Search for the cell housing the specified text and yield its (x, y) center coordinate. 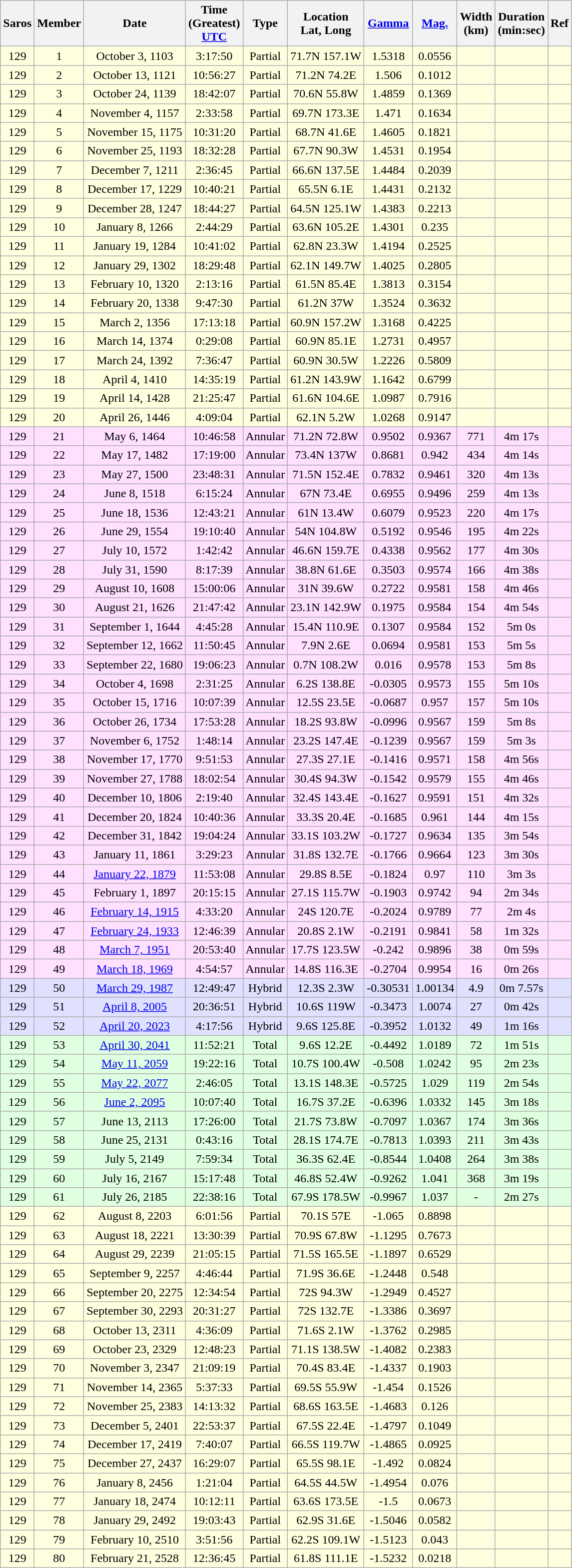
June 13, 2113 (135, 1121)
18:29:48 (214, 265)
10:07:39 (214, 703)
0.2722 (389, 589)
4m 15s (522, 816)
0.0925 (435, 1444)
73 (59, 1425)
0.1975 (389, 608)
21:25:47 (214, 398)
July 10, 1572 (135, 550)
6.2S 138.8E (326, 684)
27.1S 115.7W (326, 893)
110 (476, 874)
0.7916 (435, 398)
0.9502 (389, 436)
71.6S 2.1W (326, 1330)
- (476, 1197)
72S 132.7E (326, 1311)
August 29, 2239 (135, 1254)
95 (476, 1064)
62.1N 5.2W (326, 417)
75 (59, 1463)
October 13, 2311 (135, 1330)
1.0268 (389, 417)
4m 22s (522, 531)
31.8S 132.7E (326, 854)
Ref (560, 23)
11 (59, 246)
3 (59, 94)
0.2525 (435, 246)
February 21, 2528 (135, 1559)
September 20, 2275 (135, 1292)
1.4859 (389, 94)
-1.5123 (389, 1540)
2m 27s (522, 1197)
May 22, 2077 (135, 1083)
0.4957 (435, 341)
16:29:07 (214, 1463)
January 29, 2492 (135, 1521)
135 (476, 835)
January 22, 1879 (135, 874)
71.7N 157.1W (326, 56)
30.4S 94.3W (326, 779)
31 (59, 627)
6:15:24 (214, 493)
November 27, 1788 (135, 779)
19:10:40 (214, 531)
18:02:54 (214, 779)
March 2, 1356 (135, 322)
18:32:28 (214, 151)
-1.2448 (389, 1273)
5 (59, 132)
October 26, 1734 (135, 722)
46.6N 159.7E (326, 550)
18:44:27 (214, 208)
62.9S 31.6E (326, 1521)
12.5S 23.5E (326, 703)
71.2N 72.8W (326, 436)
0m 59s (522, 950)
0.3154 (435, 284)
67 (59, 1311)
18 (59, 379)
20:36:51 (214, 1007)
10:07:40 (214, 1102)
10:12:11 (214, 1502)
10:46:58 (214, 436)
December 7, 1211 (135, 170)
0.4338 (389, 550)
78 (59, 1521)
23.1N 142.9W (326, 608)
Type (265, 23)
59 (59, 1159)
-0.5725 (389, 1083)
December 20, 1824 (135, 816)
70.4S 83.4E (326, 1368)
1.0332 (435, 1102)
29 (59, 589)
April 14, 1428 (135, 398)
17:13:18 (214, 322)
June 8, 1518 (135, 493)
66.6N 137.5E (326, 170)
0m 26s (522, 969)
0.9546 (435, 531)
-1.5046 (389, 1521)
2:36:45 (214, 170)
61 (59, 1197)
March 29, 1987 (135, 988)
April 8, 2005 (135, 1007)
1.0242 (435, 1064)
2 (59, 75)
42 (59, 835)
7:59:34 (214, 1159)
February 14, 1915 (135, 912)
14:35:19 (214, 379)
November 14, 2365 (135, 1387)
3m 54s (522, 835)
-0.2704 (389, 969)
April 30, 2041 (135, 1045)
39 (59, 779)
0.0218 (435, 1559)
67.5S 22.4E (326, 1425)
119 (476, 1083)
September 12, 1662 (135, 646)
April 4, 1410 (135, 379)
0.2805 (435, 265)
1.3168 (389, 322)
65.5S 98.1E (326, 1463)
3m 19s (522, 1178)
0.3503 (389, 569)
71.1S 138.5W (326, 1349)
74 (59, 1444)
19:04:24 (214, 835)
July 26, 2185 (135, 1197)
January 11, 1861 (135, 854)
22:38:16 (214, 1197)
-0.1903 (389, 893)
0.5809 (435, 360)
January 29, 1302 (135, 265)
12:46:39 (214, 931)
13 (59, 284)
0m 7.57s (522, 988)
0.4225 (435, 322)
0.2039 (435, 170)
28.1S 174.7E (326, 1140)
January 8, 1266 (135, 227)
-1.492 (389, 1463)
-1.4954 (389, 1483)
46 (59, 912)
23 (59, 474)
1 (59, 56)
-1.065 (389, 1216)
October 4, 1698 (135, 684)
-0.2191 (389, 931)
6:01:56 (214, 1216)
-1.4865 (389, 1444)
60.9N 157.2W (326, 322)
53 (59, 1045)
January 8, 2456 (135, 1483)
64.5S 44.5W (326, 1483)
-0.30531 (389, 988)
38.8N 61.6E (326, 569)
3m 30s (522, 854)
41 (59, 816)
0.6079 (389, 512)
0.2213 (435, 208)
12:49:47 (214, 988)
145 (476, 1102)
December 27, 2437 (135, 1463)
80 (59, 1559)
December 31, 1842 (135, 835)
63.6N 105.2E (326, 227)
3m 43s (522, 1140)
28 (59, 569)
34 (59, 684)
1.0987 (389, 398)
12.3S 2.3W (326, 988)
9.6S 12.2E (326, 1045)
June 18, 1536 (135, 512)
1.2226 (389, 360)
1.3524 (389, 303)
144 (476, 816)
20 (59, 417)
195 (476, 531)
November 25, 1193 (135, 151)
76 (59, 1483)
65.5N 6.1E (326, 189)
1.0408 (435, 1159)
0.2383 (435, 1349)
1.0074 (435, 1007)
-0.7813 (389, 1140)
0.7832 (389, 474)
771 (476, 436)
2m 23s (522, 1064)
21 (59, 436)
1.4194 (389, 246)
17:19:00 (214, 455)
-0.3473 (389, 1007)
12:34:54 (214, 1292)
54N 104.8W (326, 531)
64 (59, 1254)
-1.3762 (389, 1330)
5:37:33 (214, 1387)
61.5N 85.4E (326, 284)
August 18, 2221 (135, 1235)
33 (59, 665)
-1.454 (389, 1387)
177 (476, 550)
22 (59, 455)
0.0556 (435, 56)
2m 4s (522, 912)
67N 73.4E (326, 493)
11:53:08 (214, 874)
4m 32s (522, 797)
Gamma (389, 23)
10:40:21 (214, 189)
November 6, 1752 (135, 741)
24S 120.7E (326, 912)
1.471 (389, 113)
0.2132 (435, 189)
-0.1824 (389, 874)
0.7673 (435, 1235)
1.2731 (389, 341)
7 (59, 170)
65 (59, 1273)
1m 32s (522, 931)
10:31:20 (214, 132)
66.5S 119.7W (326, 1444)
55 (59, 1083)
October 3, 1103 (135, 56)
-0.2024 (389, 912)
259 (476, 493)
1.0393 (435, 1140)
0.7N 108.2W (326, 665)
October 15, 1716 (135, 703)
5m 5s (522, 646)
Saros (17, 23)
15:00:06 (214, 589)
-1.3386 (389, 1311)
264 (476, 1159)
0.1954 (435, 151)
1m 16s (522, 1026)
0.8898 (435, 1216)
68 (59, 1330)
0.0824 (435, 1463)
0.9742 (435, 893)
9 (59, 208)
29.8S 8.5E (326, 874)
62.1N 149.7W (326, 265)
0.4527 (435, 1292)
March 18, 1969 (135, 969)
71.5S 165.5E (326, 1254)
1.00134 (435, 988)
2m 54s (522, 1083)
-1.4082 (389, 1349)
1m 51s (522, 1045)
-0.1685 (389, 816)
0m 42s (522, 1007)
10.7S 100.4W (326, 1064)
21:05:15 (214, 1254)
2:33:58 (214, 113)
17:53:28 (214, 722)
60.9N 85.1E (326, 341)
61.6N 104.6E (326, 398)
0.9591 (435, 797)
36.3S 62.4E (326, 1159)
1.4484 (389, 170)
0.942 (435, 455)
August 21, 1626 (135, 608)
-0.0305 (389, 684)
71 (59, 1387)
61.2N 37W (326, 303)
54 (59, 1064)
1.1642 (389, 379)
September 30, 2293 (135, 1311)
April 26, 1446 (135, 417)
0.8681 (389, 455)
50 (59, 988)
9:51:53 (214, 760)
30 (59, 608)
8 (59, 189)
368 (476, 1178)
2m 34s (522, 893)
1.029 (435, 1083)
September 9, 2257 (135, 1273)
320 (476, 474)
November 17, 1770 (135, 760)
32.4S 143.4E (326, 797)
March 24, 1392 (135, 360)
0.076 (435, 1483)
Duration(min:sec) (522, 23)
-0.1542 (389, 779)
14 (59, 303)
0.235 (435, 227)
February 1, 1897 (135, 893)
67.7N 90.3W (326, 151)
0.548 (435, 1273)
5m 3s (522, 741)
71.9S 36.6E (326, 1273)
10:40:36 (214, 816)
9:47:30 (214, 303)
14.8S 116.3E (326, 969)
18:42:07 (214, 94)
1.4431 (389, 189)
10:56:27 (214, 75)
44 (59, 874)
3m 18s (522, 1102)
-1.5232 (389, 1559)
-0.242 (389, 950)
21:47:42 (214, 608)
14:13:32 (214, 1406)
September 1, 1644 (135, 627)
13:30:39 (214, 1235)
February 24, 1933 (135, 931)
70 (59, 1368)
71.5N 152.4E (326, 474)
17.7S 123.5W (326, 950)
February 10, 2510 (135, 1540)
4m 56s (522, 760)
0.5192 (389, 531)
-1.4337 (389, 1368)
0.9573 (435, 684)
73.4N 137W (326, 455)
3m 3s (522, 874)
July 16, 2167 (135, 1178)
20.8S 2.1W (326, 931)
4:17:56 (214, 1026)
20:31:27 (214, 1311)
37 (59, 741)
23.2S 147.4E (326, 741)
4m 14s (522, 455)
February 10, 1320 (135, 284)
157 (476, 703)
October 24, 1139 (135, 94)
7:40:07 (214, 1444)
70.6N 55.8W (326, 94)
32 (59, 646)
22:53:37 (214, 1425)
63 (59, 1235)
123 (476, 854)
51 (59, 1007)
8:17:39 (214, 569)
0.0694 (389, 646)
-1.5 (389, 1502)
3:29:23 (214, 854)
Date (135, 23)
31N 39.6W (326, 589)
-0.1766 (389, 854)
1.4605 (389, 132)
151 (476, 797)
154 (476, 608)
52 (59, 1026)
November 25, 2383 (135, 1406)
0.9896 (435, 950)
0.1903 (435, 1368)
4.9 (476, 988)
1.4301 (389, 227)
3m 36s (522, 1121)
June 2, 2095 (135, 1102)
May 11, 2059 (135, 1064)
1:42:42 (214, 550)
166 (476, 569)
17:26:00 (214, 1121)
0.6529 (435, 1254)
0.6799 (435, 379)
33.3S 20.4E (326, 816)
0.97 (435, 874)
-0.9262 (389, 1178)
0:43:16 (214, 1140)
-0.508 (389, 1064)
4m 54s (522, 608)
0.9496 (435, 493)
152 (476, 627)
60.9N 30.5W (326, 360)
-0.0687 (389, 703)
56 (59, 1102)
40 (59, 797)
10:41:02 (214, 246)
17 (59, 360)
20:53:40 (214, 950)
0.9461 (435, 474)
69 (59, 1349)
1.037 (435, 1197)
23:48:31 (214, 474)
46.8S 52.4W (326, 1178)
2:31:25 (214, 684)
-0.1239 (389, 741)
April 20, 2023 (135, 1026)
68.7N 41.6E (326, 132)
19:22:16 (214, 1064)
0.9367 (435, 436)
February 20, 1338 (135, 303)
October 23, 2329 (135, 1349)
July 5, 2149 (135, 1159)
1:48:14 (214, 741)
-0.9967 (389, 1197)
-0.1416 (389, 760)
60 (59, 1178)
-0.0996 (389, 722)
0.957 (435, 703)
March 14, 1374 (135, 341)
0.9789 (435, 912)
-0.1727 (389, 835)
-0.3952 (389, 1026)
1.0132 (435, 1026)
-0.7097 (389, 1121)
August 8, 2203 (135, 1216)
0.9954 (435, 969)
21.7S 73.8W (326, 1121)
4m 38s (522, 569)
0.9571 (435, 760)
10 (59, 227)
0.1307 (389, 627)
61.8S 111.1E (326, 1559)
0.9578 (435, 665)
Width(km) (476, 23)
71.2N 74.2E (326, 75)
70.9S 67.8W (326, 1235)
4:46:44 (214, 1273)
61.2N 143.9W (326, 379)
December 28, 1247 (135, 208)
47 (59, 931)
0.9841 (435, 931)
0.1634 (435, 113)
June 29, 1554 (135, 531)
43 (59, 854)
1.4383 (389, 208)
9.6S 125.8E (326, 1026)
1.0189 (435, 1045)
0.9664 (435, 854)
18.2S 93.8W (326, 722)
1.5318 (389, 56)
December 5, 2401 (135, 1425)
3:51:56 (214, 1540)
1.3813 (389, 284)
July 31, 1590 (135, 569)
Mag. (435, 23)
0.9523 (435, 512)
69.7N 173.3E (326, 113)
November 4, 1157 (135, 113)
1:21:04 (214, 1483)
15:17:48 (214, 1178)
4:54:57 (214, 969)
December 10, 1806 (135, 797)
35 (59, 703)
0.1821 (435, 132)
10.6S 119W (326, 1007)
62.2S 109.1W (326, 1540)
12 (59, 265)
1.0367 (435, 1121)
79 (59, 1540)
57 (59, 1121)
12:48:23 (214, 1349)
2:13:16 (214, 284)
0.0582 (435, 1521)
Time(Greatest)UTC (214, 23)
Member (59, 23)
December 17, 1229 (135, 189)
19:03:43 (214, 1521)
0.016 (389, 665)
1.506 (389, 75)
0.9574 (435, 569)
3m 38s (522, 1159)
-1.4683 (389, 1406)
12:36:45 (214, 1559)
21:09:19 (214, 1368)
2:44:29 (214, 227)
13.1S 148.3E (326, 1083)
May 6, 1464 (135, 436)
7.9N 2.6E (326, 646)
66 (59, 1292)
2:46:05 (214, 1083)
19 (59, 398)
64.5N 125.1W (326, 208)
January 19, 1284 (135, 246)
4:36:09 (214, 1330)
434 (476, 455)
-1.1897 (389, 1254)
211 (476, 1140)
7:36:47 (214, 360)
0.6955 (389, 493)
4:09:04 (214, 417)
69.5S 55.9W (326, 1387)
5m 0s (522, 627)
2:19:40 (214, 797)
6 (59, 151)
0.961 (435, 816)
0:29:08 (214, 341)
174 (476, 1121)
11:50:45 (214, 646)
45 (59, 893)
62 (59, 1216)
63.6S 173.5E (326, 1502)
4:33:20 (214, 912)
24 (59, 493)
May 27, 1500 (135, 474)
0.9562 (435, 550)
15.4N 110.9E (326, 627)
0.126 (435, 1406)
September 22, 1680 (135, 665)
0.3632 (435, 303)
27.3S 27.1E (326, 760)
4:45:28 (214, 627)
94 (476, 893)
16.7S 37.2E (326, 1102)
68.6S 163.5E (326, 1406)
1.041 (435, 1178)
0.1012 (435, 75)
0.043 (435, 1540)
November 15, 1175 (135, 132)
May 17, 1482 (135, 455)
62.8N 23.3W (326, 246)
3:17:50 (214, 56)
-0.8544 (389, 1159)
-0.6396 (389, 1102)
-1.4797 (389, 1425)
61N 13.4W (326, 512)
0.2985 (435, 1330)
November 3, 2347 (135, 1368)
19:06:23 (214, 665)
1.4531 (389, 151)
70.1S 57E (326, 1216)
12:43:21 (214, 512)
20:15:15 (214, 893)
LocationLat, Long (326, 23)
-1.2949 (389, 1292)
33.1S 103.2W (326, 835)
0.0673 (435, 1502)
0.9579 (435, 779)
March 7, 1951 (135, 950)
-0.4492 (389, 1045)
26 (59, 531)
August 10, 1608 (135, 589)
0.3697 (435, 1311)
0.1369 (435, 94)
4m 30s (522, 550)
36 (59, 722)
72S 94.3W (326, 1292)
June 25, 2131 (135, 1140)
11:52:21 (214, 1045)
15 (59, 322)
67.9S 178.5W (326, 1197)
January 18, 2474 (135, 1502)
0.1049 (435, 1425)
4 (59, 113)
48 (59, 950)
0.9634 (435, 835)
1.4025 (389, 265)
December 17, 2419 (135, 1444)
-1.1295 (389, 1235)
0.1526 (435, 1387)
October 13, 1121 (135, 75)
220 (476, 512)
-0.1627 (389, 797)
0.9147 (435, 417)
25 (59, 512)
